For the text-containing cell, return its midpoint in (x, y) coordinate format. 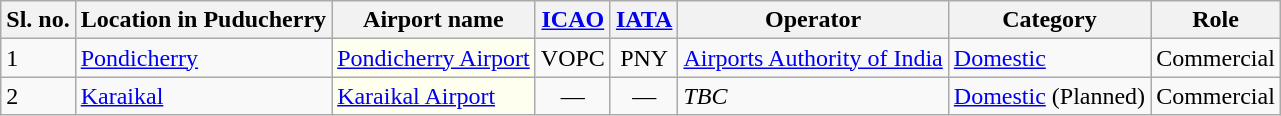
Role (1216, 20)
Pondicherry (203, 58)
Operator (813, 20)
Location in Puducherry (203, 20)
ICAO (572, 20)
1 (38, 58)
TBC (813, 96)
PNY (644, 58)
Domestic (Planned) (1049, 96)
Airport name (434, 20)
2 (38, 96)
Domestic (1049, 58)
Karaikal Airport (434, 96)
Karaikal (203, 96)
Pondicherry Airport (434, 58)
Category (1049, 20)
Sl. no. (38, 20)
VOPC (572, 58)
IATA (644, 20)
Airports Authority of India (813, 58)
